Search for the cell housing the specified text and yield its (x, y) center coordinate. 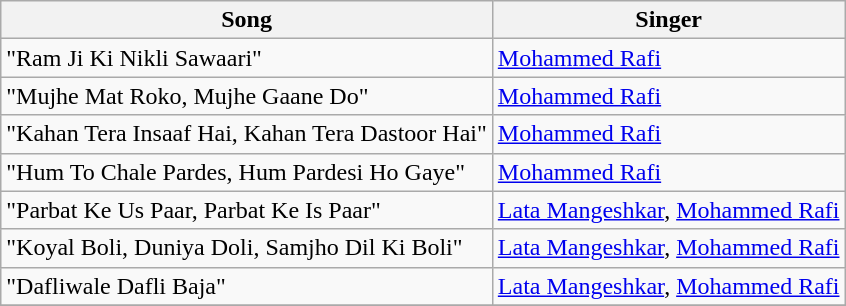
"Ram Ji Ki Nikli Sawaari" (247, 58)
"Mujhe Mat Roko, Mujhe Gaane Do" (247, 96)
"Dafliwale Dafli Baja" (247, 286)
"Koyal Boli, Duniya Doli, Samjho Dil Ki Boli" (247, 248)
"Parbat Ke Us Paar, Parbat Ke Is Paar" (247, 210)
"Kahan Tera Insaaf Hai, Kahan Tera Dastoor Hai" (247, 134)
Song (247, 20)
"Hum To Chale Pardes, Hum Pardesi Ho Gaye" (247, 172)
Singer (668, 20)
